Pinpoint the cell where the given text exists, returning its (x, y) midpoint coordinate. 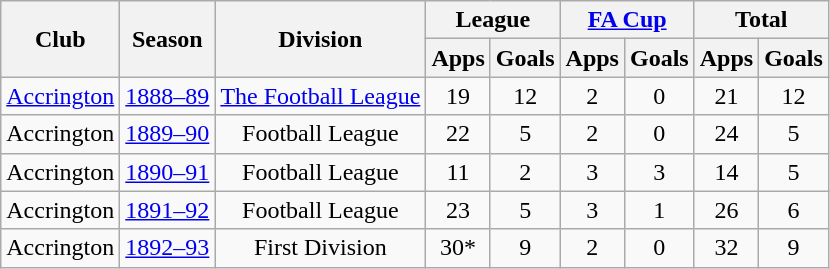
1889–90 (168, 134)
26 (726, 210)
32 (726, 248)
22 (458, 134)
Club (60, 39)
FA Cup (627, 20)
14 (726, 172)
Division (320, 39)
24 (726, 134)
Season (168, 39)
11 (458, 172)
21 (726, 96)
The Football League (320, 96)
6 (794, 210)
1 (659, 210)
30* (458, 248)
1888–89 (168, 96)
First Division (320, 248)
23 (458, 210)
1892–93 (168, 248)
1890–91 (168, 172)
19 (458, 96)
Total (761, 20)
1891–92 (168, 210)
League (493, 20)
